Locate the cell with the specified text and output its [X, Y] center coordinate. 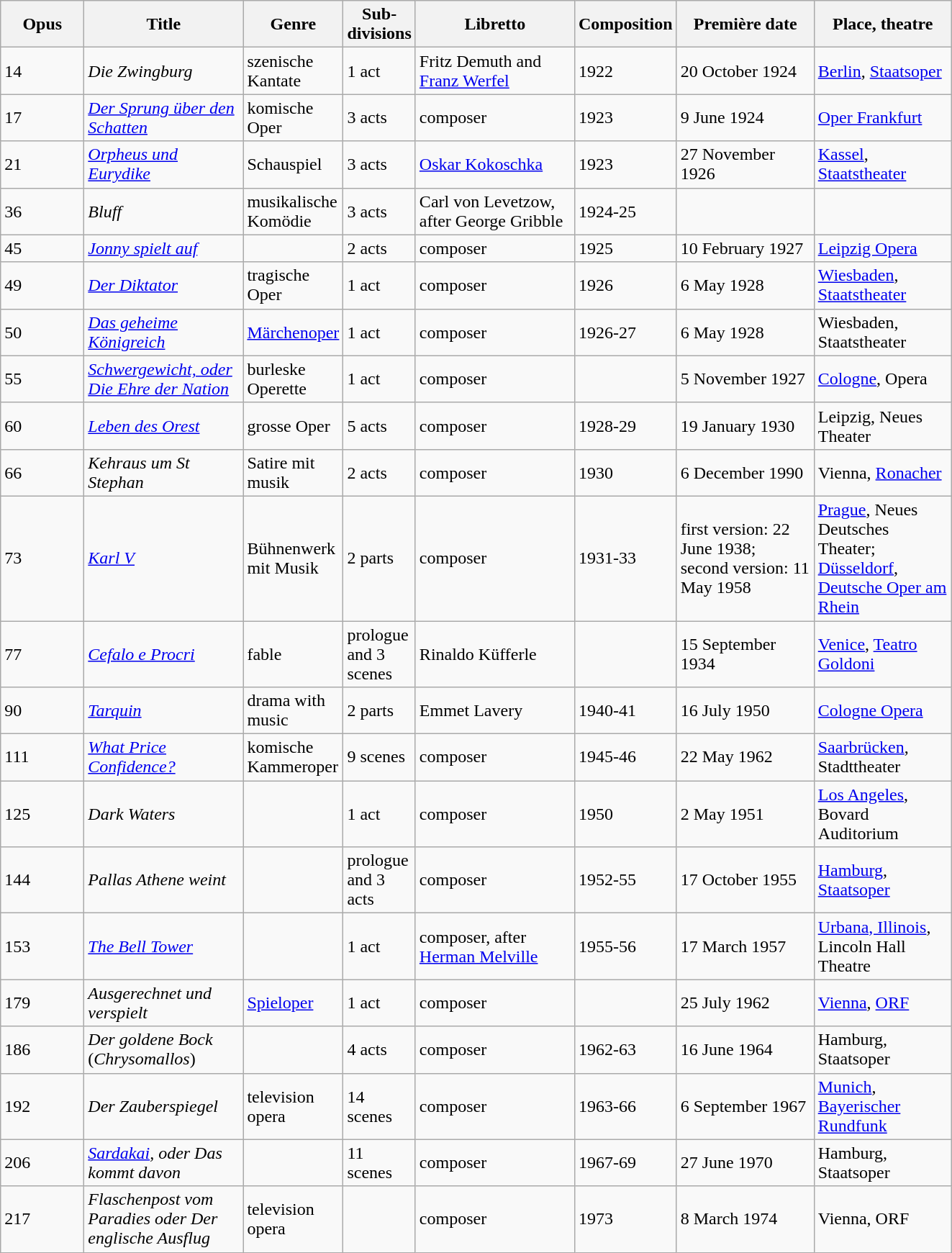
17 October 1955 [745, 880]
1967-69 [625, 1163]
Ausgerechnet und verspielt [164, 1003]
Der Zauberspiegel [164, 1106]
Cefalo e Procri [164, 653]
1962-63 [625, 1049]
73 [42, 558]
Dark Waters [164, 814]
Flaschenpost vom Paradies oder Der englische Ausflug [164, 1219]
Libretto [495, 24]
5 acts [379, 426]
1973 [625, 1219]
Kassel, Staatstheater [882, 164]
27 June 1970 [745, 1163]
Vienna, Ronacher [882, 472]
Spieloper [294, 1003]
1950 [625, 814]
Fritz Demuth and Franz Werfel [495, 71]
Los Angeles, Bovard Auditorium [882, 814]
Oskar Kokoschka [495, 164]
1928-29 [625, 426]
6 September 1967 [745, 1106]
Der Sprung über den Schatten [164, 118]
153 [42, 946]
36 [42, 212]
Orpheus und Eurydike [164, 164]
Pallas Athene weint [164, 880]
Der goldene Bock (Chrysomallos) [164, 1049]
musikalische Komödie [294, 212]
Prague, Neues Deutsches Theater;Düsseldorf, Deutsche Oper am Rhein [882, 558]
1922 [625, 71]
szenische Kantate [294, 71]
komische Oper [294, 118]
4 acts [379, 1049]
Cologne, Opera [882, 379]
Die Zwingburg [164, 71]
17 [42, 118]
Genre [294, 24]
5 November 1927 [745, 379]
Bühnenwerk mit Musik [294, 558]
1930 [625, 472]
What Price Confidence? [164, 757]
fable [294, 653]
10 February 1927 [745, 248]
9 June 1924 [745, 118]
179 [42, 1003]
Oper Frankfurt [882, 118]
Der Diktator [164, 285]
1925 [625, 248]
tragische Oper [294, 285]
16 July 1950 [745, 711]
1940-41 [625, 711]
first version: 22 June 1938;second version: 11 May 1958 [745, 558]
Karl V [164, 558]
1926-27 [625, 333]
Composition [625, 24]
14 scenes [379, 1106]
217 [42, 1219]
17 March 1957 [745, 946]
1952-55 [625, 880]
14 [42, 71]
206 [42, 1163]
drama with music [294, 711]
1955-56 [625, 946]
Première date [745, 24]
Emmet Lavery [495, 711]
Title [164, 24]
Jonny spielt auf [164, 248]
9 scenes [379, 757]
16 June 1964 [745, 1049]
komische Kammeroper [294, 757]
66 [42, 472]
11 scenes [379, 1163]
Venice, Teatro Goldoni [882, 653]
1945-46 [625, 757]
49 [42, 285]
Opus [42, 24]
55 [42, 379]
90 [42, 711]
Sardakai, oder Das kommt davon [164, 1163]
6 December 1990 [745, 472]
Sub­divisions [379, 24]
prologue and 3 scenes [379, 653]
19 January 1930 [745, 426]
grosse Oper [294, 426]
Urbana, Illinois, Lincoln Hall Theatre [882, 946]
Schwergewicht, oder Die Ehre der Nation [164, 379]
Place, theatre [882, 24]
25 July 1962 [745, 1003]
Kehraus um St Stephan [164, 472]
Saarbrücken, Stadttheater [882, 757]
Leipzig, Neues Theater [882, 426]
22 May 1962 [745, 757]
15 September 1934 [745, 653]
Munich, Bayerischer Rundfunk [882, 1106]
Bluff [164, 212]
prologue and 3 acts [379, 880]
Berlin, Staatsoper [882, 71]
60 [42, 426]
Tarquin [164, 711]
77 [42, 653]
2 May 1951 [745, 814]
8 March 1974 [745, 1219]
125 [42, 814]
Leben des Orest [164, 426]
1931-33 [625, 558]
144 [42, 880]
Das geheime Königreich [164, 333]
20 October 1924 [745, 71]
burleske Operette [294, 379]
Satire mit musik [294, 472]
Schauspiel [294, 164]
1924-25 [625, 212]
186 [42, 1049]
45 [42, 248]
1926 [625, 285]
1963-66 [625, 1106]
The Bell Tower [164, 946]
Cologne Opera [882, 711]
27 November 1926 [745, 164]
Carl von Levetzow, after George Gribble [495, 212]
21 [42, 164]
Märchenoper [294, 333]
111 [42, 757]
composer, after Herman Melville [495, 946]
50 [42, 333]
192 [42, 1106]
Leipzig Opera [882, 248]
Rinaldo Küfferle [495, 653]
